Return the [x, y] coordinate for the center point of the cell that contains the specified text.  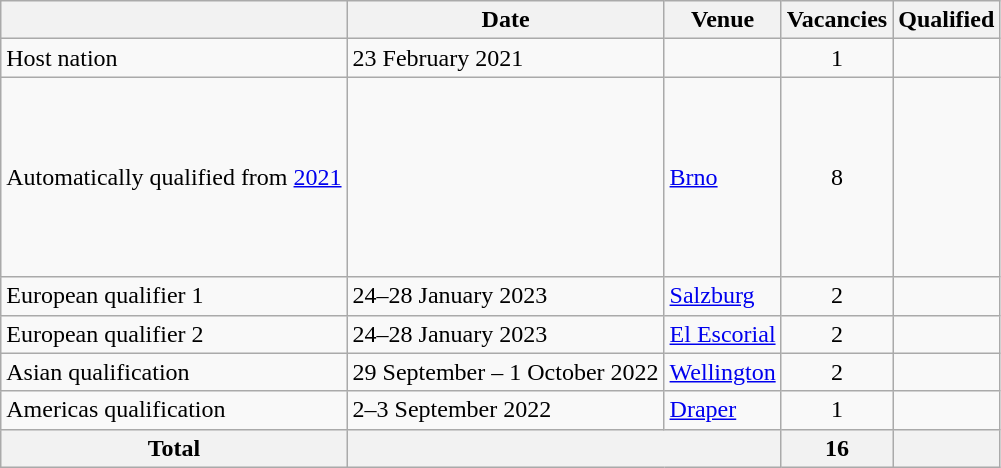
Total [174, 448]
Qualified [946, 20]
Venue [722, 20]
Brno [722, 177]
2–3 September 2022 [506, 410]
European qualifier 2 [174, 334]
Automatically qualified from 2021 [174, 177]
Americas qualification [174, 410]
Wellington [722, 372]
Date [506, 20]
El Escorial [722, 334]
Host nation [174, 58]
8 [837, 177]
Draper [722, 410]
Asian qualification [174, 372]
23 February 2021 [506, 58]
16 [837, 448]
Vacancies [837, 20]
29 September – 1 October 2022 [506, 372]
European qualifier 1 [174, 296]
Salzburg [722, 296]
